Return (x, y) of the center of cell containing provided text 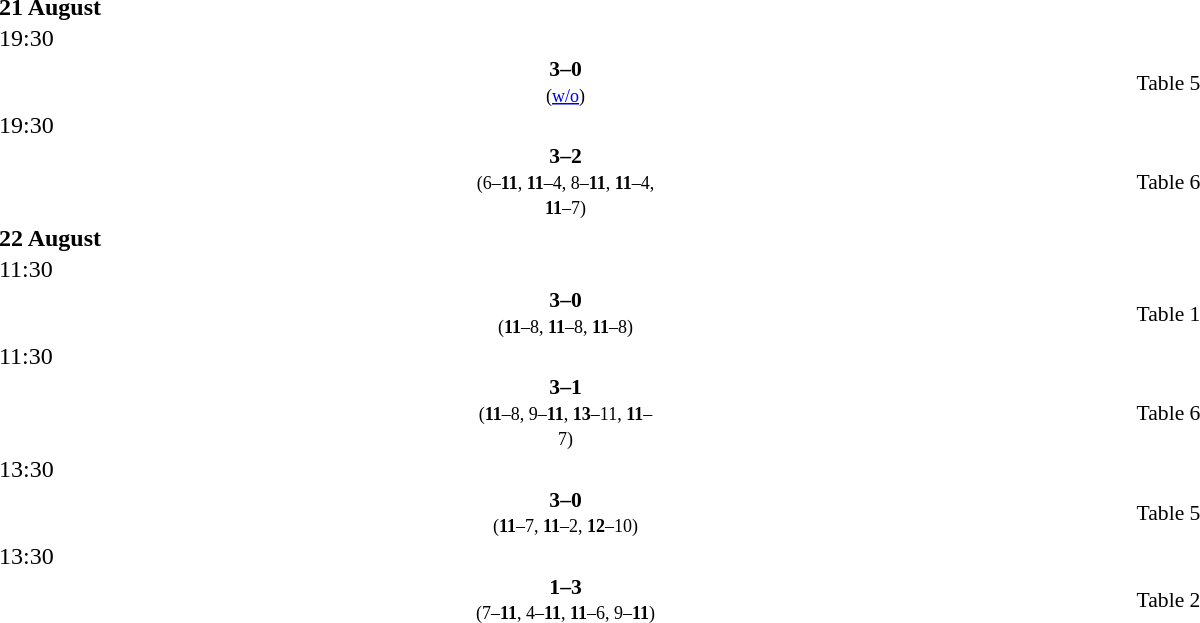
3–2 (6–11, 11–4, 8–11, 11–4, 11–7) (566, 182)
3–1 (11–8, 9–11, 13–11, 11–7) (566, 413)
3–0 (w/o) (566, 82)
3–0 (11–8, 11–8, 11–8) (566, 313)
3–0 (11–7, 11–2, 12–10) (566, 513)
